Find where the given text appears and provide that cell's center as [x, y] coordinate. 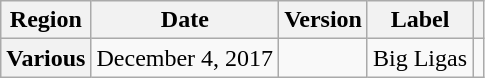
Various [46, 58]
Region [46, 20]
December 4, 2017 [185, 58]
Big Ligas [420, 58]
Version [324, 20]
Label [420, 20]
Date [185, 20]
